Return (X, Y) of the center of cell containing provided text 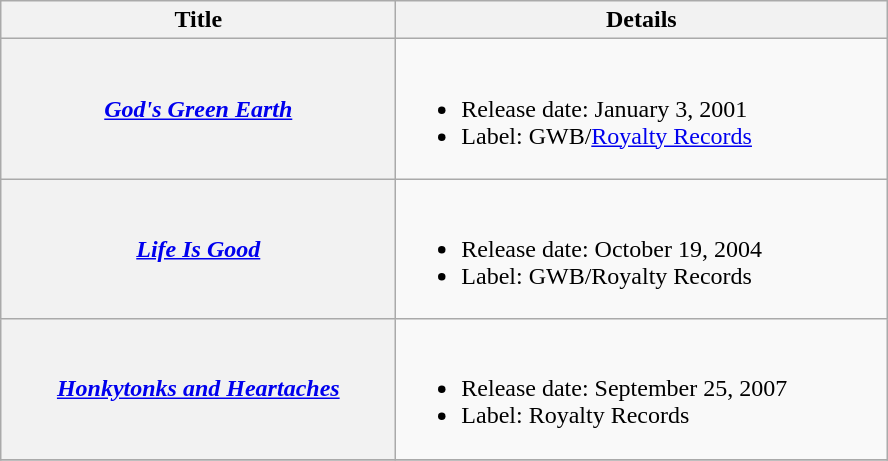
Release date: October 19, 2004Label: GWB/Royalty Records (642, 249)
God's Green Earth (198, 109)
Release date: January 3, 2001Label: GWB/Royalty Records (642, 109)
Release date: September 25, 2007Label: Royalty Records (642, 389)
Title (198, 20)
Life Is Good (198, 249)
Honkytonks and Heartaches (198, 389)
Details (642, 20)
